Determine the [x, y] coordinate at the center of the cell enclosing the given text.  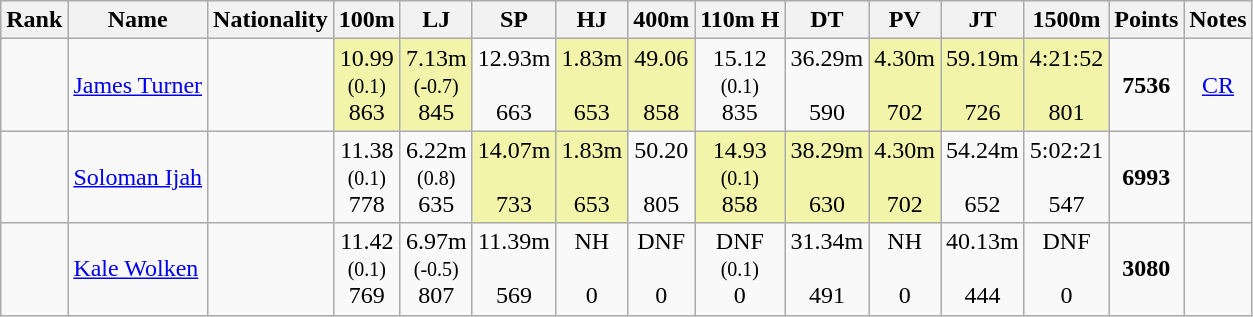
Soloman Ijah [138, 177]
6993 [1146, 177]
JT [983, 20]
59.19m726 [983, 85]
49.06858 [662, 85]
31.34m491 [827, 269]
Name [138, 20]
PV [905, 20]
14.07m733 [514, 177]
1500m [1066, 20]
DNF(0.1)0 [740, 269]
11.42(0.1)769 [366, 269]
400m [662, 20]
54.24m652 [983, 177]
Notes [1218, 20]
SP [514, 20]
12.93m663 [514, 85]
110m H [740, 20]
LJ [436, 20]
38.29m630 [827, 177]
HJ [592, 20]
CR [1218, 85]
50.20805 [662, 177]
11.39m569 [514, 269]
6.97m(-0.5)807 [436, 269]
Kale Wolken [138, 269]
Points [1146, 20]
14.93(0.1)858 [740, 177]
Nationality [271, 20]
15.12(0.1)835 [740, 85]
11.38(0.1)778 [366, 177]
5:02:21547 [1066, 177]
100m [366, 20]
4:21:52801 [1066, 85]
DT [827, 20]
Rank [34, 20]
7536 [1146, 85]
36.29m590 [827, 85]
7.13m(-0.7)845 [436, 85]
40.13m444 [983, 269]
3080 [1146, 269]
James Turner [138, 85]
10.99(0.1)863 [366, 85]
6.22m(0.8)635 [436, 177]
